Determine the [x, y] coordinate at the center of the cell enclosing the given text.  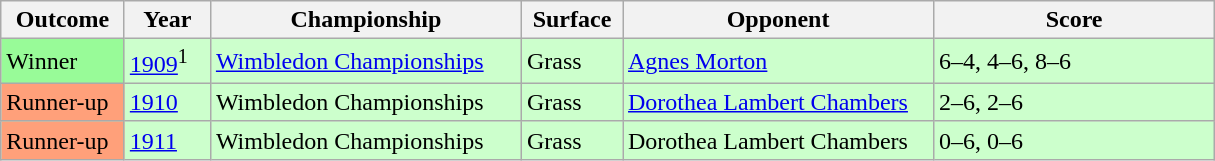
Agnes Morton [778, 62]
Outcome [63, 20]
1910 [167, 102]
Championship [366, 20]
Surface [572, 20]
Score [1074, 20]
Winner [63, 62]
Opponent [778, 20]
1911 [167, 140]
Year [167, 20]
19091 [167, 62]
0–6, 0–6 [1074, 140]
2–6, 2–6 [1074, 102]
6–4, 4–6, 8–6 [1074, 62]
